Locate the cell with the specified text and output its [X, Y] center coordinate. 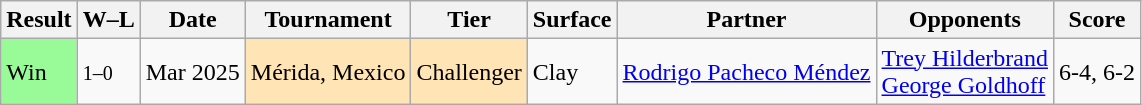
Mar 2025 [192, 72]
Rodrigo Pacheco Méndez [746, 72]
Tournament [328, 20]
Clay [572, 72]
Opponents [964, 20]
Mérida, Mexico [328, 72]
Score [1098, 20]
Challenger [469, 72]
Date [192, 20]
W–L [108, 20]
Result [39, 20]
Tier [469, 20]
Trey Hilderbrand George Goldhoff [964, 72]
Partner [746, 20]
1–0 [108, 72]
Win [39, 72]
Surface [572, 20]
6-4, 6-2 [1098, 72]
